From the cell containing the given text, extract its center point as (X, Y) coordinate. 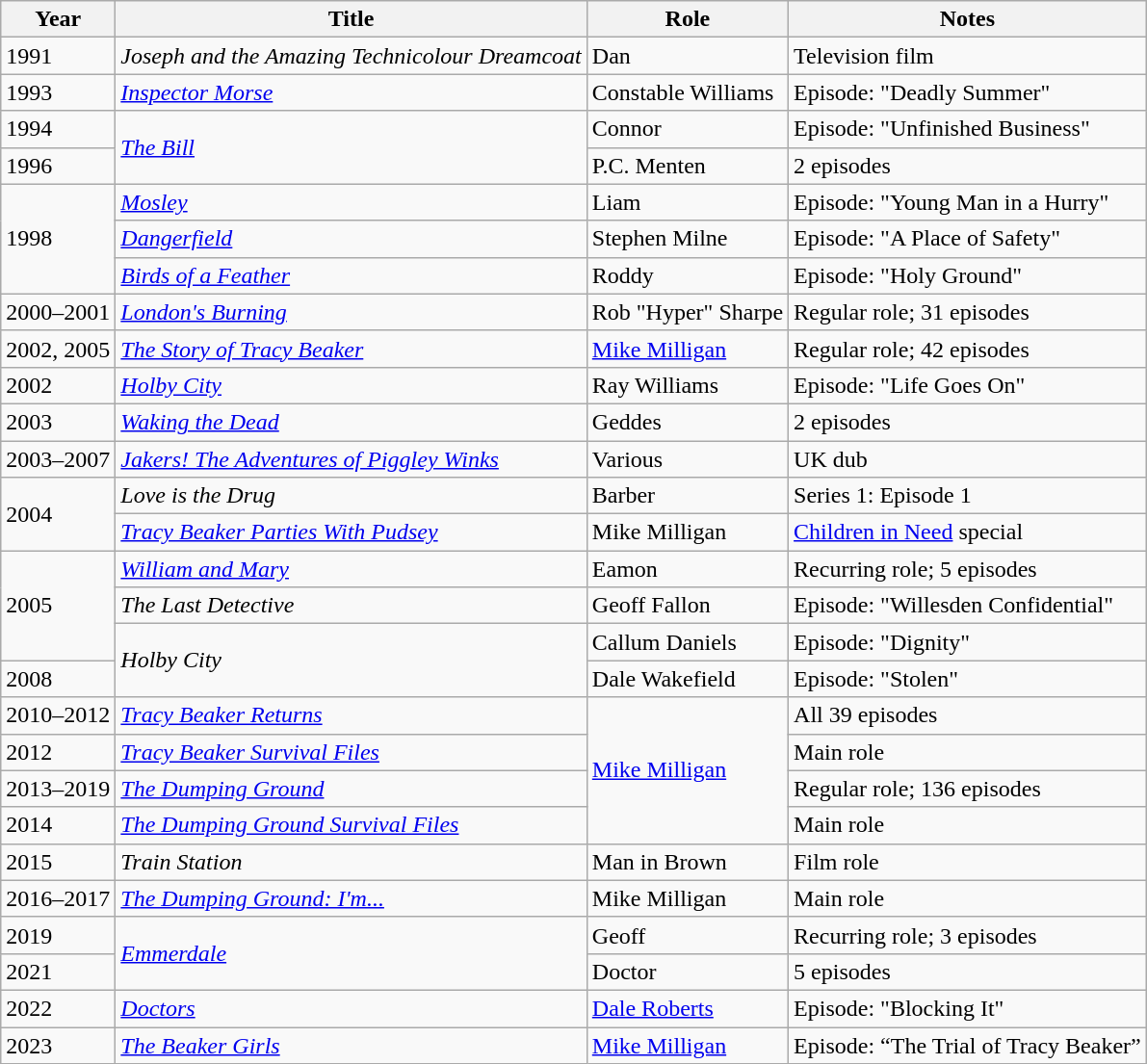
Series 1: Episode 1 (968, 496)
2008 (58, 679)
Mosley (351, 202)
2000–2001 (58, 312)
5 episodes (968, 972)
Joseph and the Amazing Technicolour Dreamcoat (351, 56)
Dale Wakefield (688, 679)
London's Burning (351, 312)
Stephen Milne (688, 239)
All 39 episodes (968, 715)
1998 (58, 239)
Dangerfield (351, 239)
Train Station (351, 862)
The Story of Tracy Beaker (351, 349)
Year (58, 19)
Liam (688, 202)
Episode: "Life Goes On" (968, 385)
2015 (58, 862)
Doctor (688, 972)
2013–2019 (58, 789)
Regular role; 136 episodes (968, 789)
Eamon (688, 569)
2003–2007 (58, 459)
Geoff (688, 935)
Love is the Drug (351, 496)
Recurring role; 3 episodes (968, 935)
Episode: "Stolen" (968, 679)
Children in Need special (968, 532)
The Beaker Girls (351, 1045)
Film role (968, 862)
1994 (58, 129)
2003 (58, 422)
Dale Roberts (688, 1008)
UK dub (968, 459)
2005 (58, 606)
2004 (58, 514)
The Bill (351, 147)
Jakers! The Adventures of Piggley Winks (351, 459)
Episode: "Dignity" (968, 642)
Episode: "Willesden Confidential" (968, 606)
2023 (58, 1045)
2022 (58, 1008)
Episode: “The Trial of Tracy Beaker” (968, 1045)
1996 (58, 166)
2002 (58, 385)
Doctors (351, 1008)
Episode: "Holy Ground" (968, 275)
Connor (688, 129)
Role (688, 19)
Television film (968, 56)
Tracy Beaker Returns (351, 715)
Title (351, 19)
Episode: "Unfinished Business" (968, 129)
Rob "Hyper" Sharpe (688, 312)
Constable Williams (688, 92)
2002, 2005 (58, 349)
2010–2012 (58, 715)
2014 (58, 825)
Barber (688, 496)
William and Mary (351, 569)
Geoff Fallon (688, 606)
Notes (968, 19)
The Last Detective (351, 606)
Tracy Beaker Survival Files (351, 752)
Ray Williams (688, 385)
2012 (58, 752)
Dan (688, 56)
Roddy (688, 275)
The Dumping Ground Survival Files (351, 825)
Episode: "A Place of Safety" (968, 239)
Tracy Beaker Parties With Pudsey (351, 532)
Inspector Morse (351, 92)
Episode: "Blocking It" (968, 1008)
1991 (58, 56)
Birds of a Feather (351, 275)
The Dumping Ground: I'm... (351, 898)
Waking the Dead (351, 422)
2016–2017 (58, 898)
Geddes (688, 422)
Man in Brown (688, 862)
Episode: "Deadly Summer" (968, 92)
Emmerdale (351, 953)
Regular role; 31 episodes (968, 312)
Various (688, 459)
Regular role; 42 episodes (968, 349)
Episode: "Young Man in a Hurry" (968, 202)
The Dumping Ground (351, 789)
P.C. Menten (688, 166)
Recurring role; 5 episodes (968, 569)
2021 (58, 972)
1993 (58, 92)
Callum Daniels (688, 642)
2019 (58, 935)
